Detect which cell encompasses the target text, then output its [x, y] center coordinate. 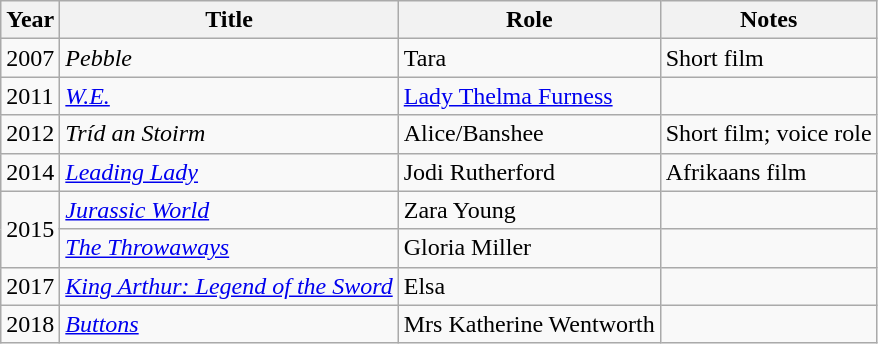
2015 [30, 229]
Year [30, 20]
Gloria Miller [529, 248]
Tríd an Stoirm [229, 134]
Short film [768, 58]
Role [529, 20]
2018 [30, 324]
2011 [30, 96]
Tara [529, 58]
Afrikaans film [768, 172]
Zara Young [529, 210]
2012 [30, 134]
The Throwaways [229, 248]
Mrs Katherine Wentworth [529, 324]
2007 [30, 58]
Buttons [229, 324]
Notes [768, 20]
W.E. [229, 96]
Jodi Rutherford [529, 172]
King Arthur: Legend of the Sword [229, 286]
Pebble [229, 58]
2017 [30, 286]
Title [229, 20]
Leading Lady [229, 172]
Short film; voice role [768, 134]
Alice/Banshee [529, 134]
Elsa [529, 286]
Jurassic World [229, 210]
Lady Thelma Furness [529, 96]
2014 [30, 172]
